From the cell containing the given text, extract its center point as [X, Y] coordinate. 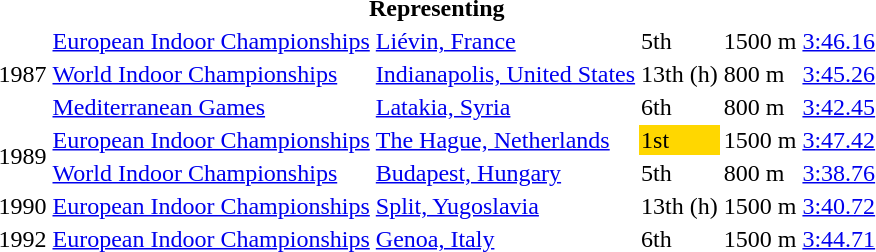
1st [680, 140]
Budapest, Hungary [505, 173]
Indianapolis, United States [505, 74]
The Hague, Netherlands [505, 140]
Latakia, Syria [505, 107]
Split, Yugoslavia [505, 206]
6th [680, 107]
Mediterranean Games [211, 107]
Liévin, France [505, 41]
